Return the [X, Y] coordinate for the center point of the cell that contains the specified text.  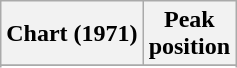
Peakposition [189, 34]
Chart (1971) [72, 34]
